Return [x, y] of the center of cell containing provided text 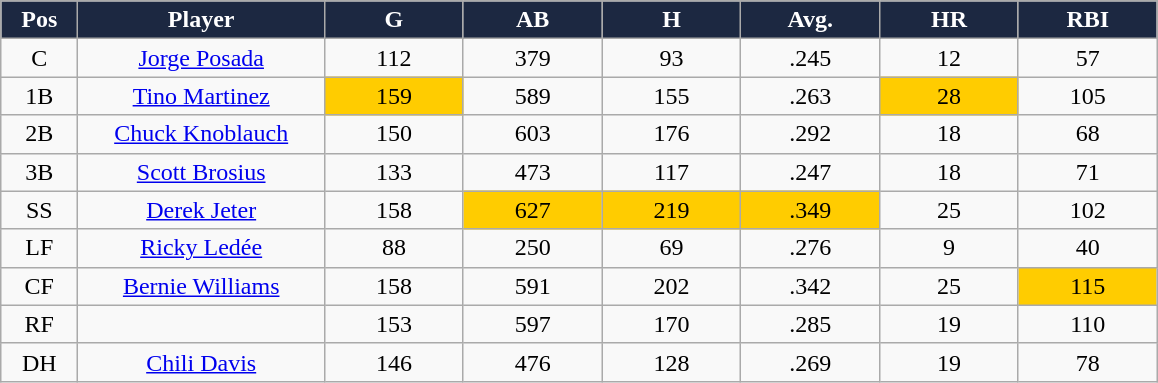
Derek Jeter [202, 210]
.263 [810, 96]
57 [1088, 58]
71 [1088, 172]
159 [394, 96]
105 [1088, 96]
RBI [1088, 20]
HR [950, 20]
.269 [810, 362]
476 [532, 362]
Jorge Posada [202, 58]
150 [394, 134]
597 [532, 324]
176 [672, 134]
C [40, 58]
155 [672, 96]
Chili Davis [202, 362]
1B [40, 96]
3B [40, 172]
78 [1088, 362]
69 [672, 248]
Ricky Ledée [202, 248]
Scott Brosius [202, 172]
Pos [40, 20]
589 [532, 96]
9 [950, 248]
153 [394, 324]
Chuck Knoblauch [202, 134]
G [394, 20]
627 [532, 210]
133 [394, 172]
Bernie Williams [202, 286]
146 [394, 362]
68 [1088, 134]
.247 [810, 172]
219 [672, 210]
93 [672, 58]
LF [40, 248]
110 [1088, 324]
115 [1088, 286]
591 [532, 286]
88 [394, 248]
AB [532, 20]
128 [672, 362]
Avg. [810, 20]
202 [672, 286]
379 [532, 58]
.349 [810, 210]
250 [532, 248]
112 [394, 58]
DH [40, 362]
Player [202, 20]
Tino Martinez [202, 96]
2B [40, 134]
.276 [810, 248]
603 [532, 134]
.292 [810, 134]
12 [950, 58]
170 [672, 324]
CF [40, 286]
40 [1088, 248]
H [672, 20]
SS [40, 210]
.285 [810, 324]
RF [40, 324]
117 [672, 172]
.342 [810, 286]
473 [532, 172]
.245 [810, 58]
28 [950, 96]
102 [1088, 210]
